Detect which cell encompasses the target text, then output its (x, y) center coordinate. 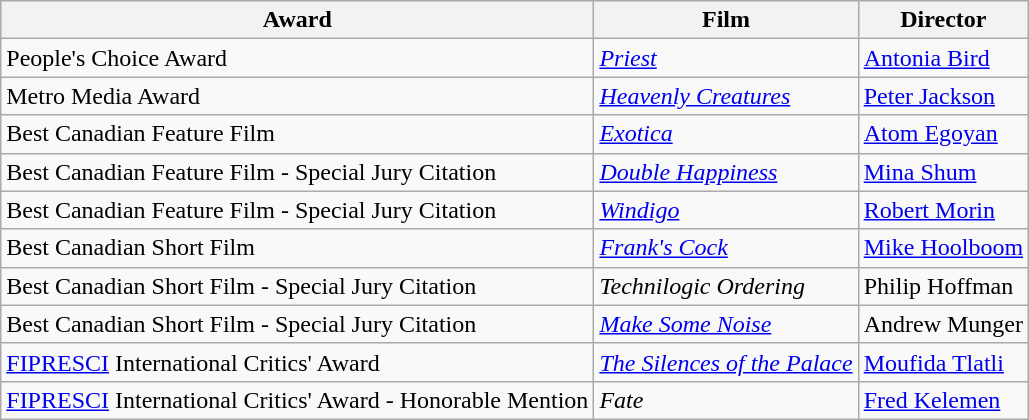
Heavenly Creatures (726, 96)
Best Canadian Feature Film (298, 134)
Exotica (726, 134)
People's Choice Award (298, 58)
Peter Jackson (943, 96)
Fate (726, 400)
Director (943, 20)
Fred Kelemen (943, 400)
Mike Hoolboom (943, 248)
Atom Egoyan (943, 134)
Windigo (726, 210)
Robert Morin (943, 210)
Antonia Bird (943, 58)
Technilogic Ordering (726, 286)
Priest (726, 58)
Award (298, 20)
Double Happiness (726, 172)
FIPRESCI International Critics' Award - Honorable Mention (298, 400)
Philip Hoffman (943, 286)
Make Some Noise (726, 324)
Best Canadian Short Film (298, 248)
Metro Media Award (298, 96)
Frank's Cock (726, 248)
FIPRESCI International Critics' Award (298, 362)
The Silences of the Palace (726, 362)
Moufida Tlatli (943, 362)
Andrew Munger (943, 324)
Film (726, 20)
Mina Shum (943, 172)
